Capture the cell that displays the provided text and extract its (x, y) central coordinate. 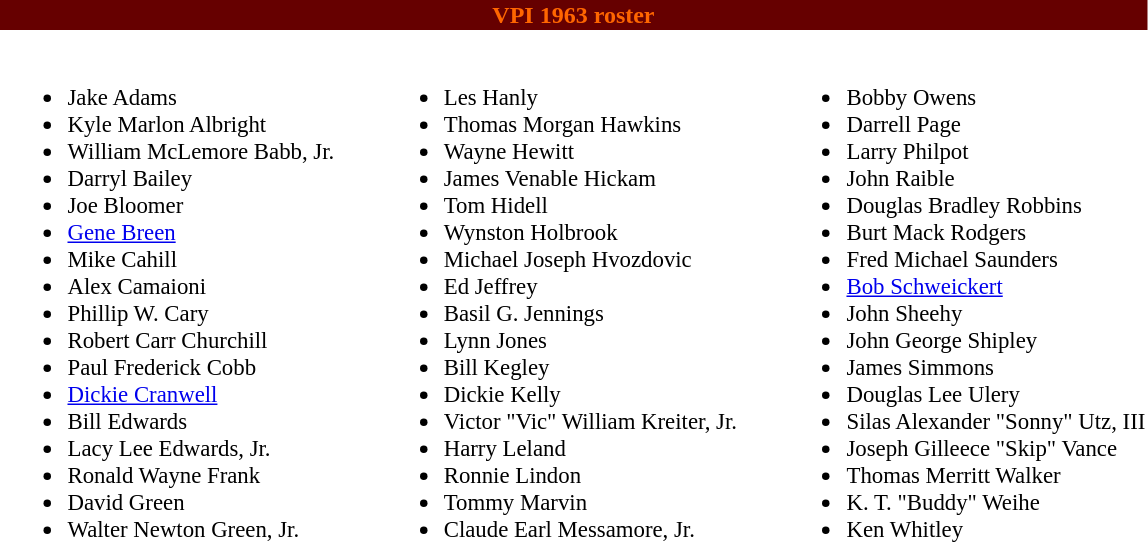
VPI 1963 roster (574, 15)
